Scan for the cell matching the given text and deliver its [x, y] coordinate at center. 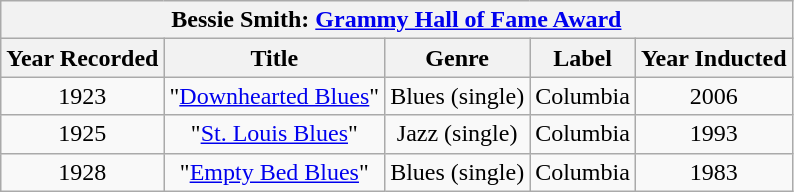
Label [583, 58]
1993 [714, 134]
Genre [458, 58]
Year Inducted [714, 58]
Year Recorded [82, 58]
2006 [714, 96]
Jazz (single) [458, 134]
"Empty Bed Blues" [274, 172]
1928 [82, 172]
"Downhearted Blues" [274, 96]
"St. Louis Blues" [274, 134]
1983 [714, 172]
Title [274, 58]
Bessie Smith: Grammy Hall of Fame Award [396, 20]
1923 [82, 96]
1925 [82, 134]
